Determine the [X, Y] coordinate at the center of the cell enclosing the given text.  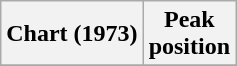
Chart (1973) [72, 34]
Peakposition [189, 34]
